Scan for the cell matching the given text and deliver its (X, Y) coordinate at center. 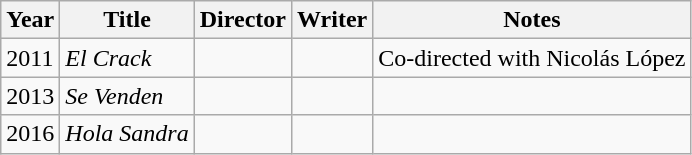
2016 (30, 134)
2013 (30, 96)
Year (30, 20)
Director (242, 20)
Hola Sandra (127, 134)
El Crack (127, 58)
Se Venden (127, 96)
2011 (30, 58)
Title (127, 20)
Notes (532, 20)
Writer (332, 20)
Co-directed with Nicolás López (532, 58)
